Extract the [X, Y] coordinate from the center of the cell holding the provided text.  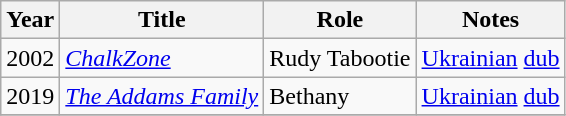
Role [340, 20]
The Addams Family [162, 96]
2019 [30, 96]
2002 [30, 58]
Rudy Tabootie [340, 58]
ChalkZone [162, 58]
Bethany [340, 96]
Title [162, 20]
Notes [490, 20]
Year [30, 20]
